Pinpoint the cell where the given text exists, returning its (X, Y) midpoint coordinate. 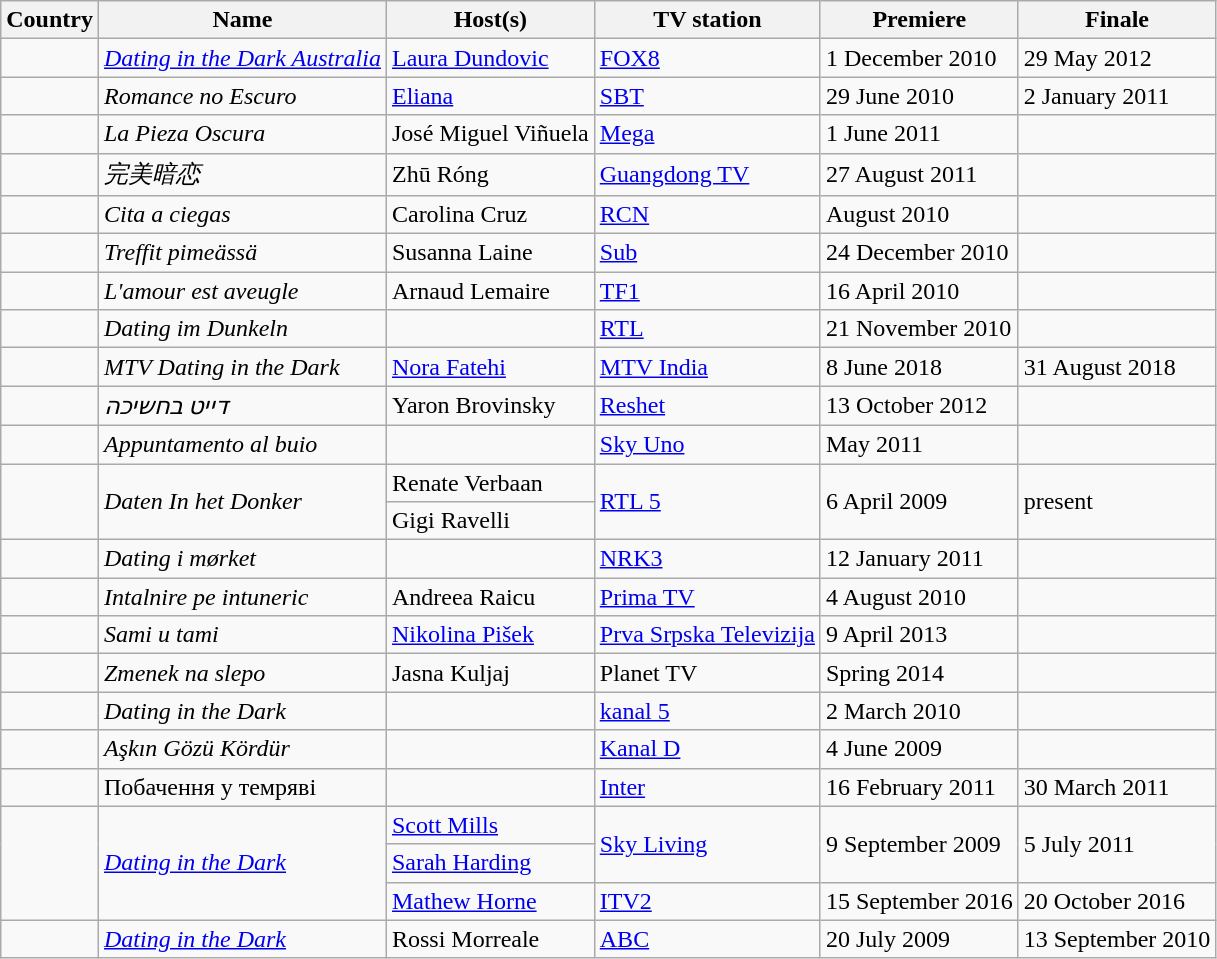
Guangdong TV (707, 174)
5 July 2011 (1117, 844)
Yaron Brovinsky (490, 406)
31 August 2018 (1117, 367)
Nikolina Pišek (490, 635)
完美暗恋 (242, 174)
Sub (707, 253)
RCN (707, 215)
Zhū Róng (490, 174)
Finale (1117, 20)
present (1117, 502)
Sarah Harding (490, 863)
Nora Fatehi (490, 367)
Daten In het Donker (242, 502)
Susanna Laine (490, 253)
27 August 2011 (919, 174)
6 April 2009 (919, 502)
Kanal D (707, 749)
Prva Srpska Televizija (707, 635)
Arnaud Lemaire (490, 291)
12 January 2011 (919, 559)
Carolina Cruz (490, 215)
Prima TV (707, 597)
דייט בחשיכה (242, 406)
Romance no Escuro (242, 96)
Name (242, 20)
José Miguel Viñuela (490, 134)
16 April 2010 (919, 291)
Побачення у темряві (242, 787)
kanal 5 (707, 711)
2 March 2010 (919, 711)
8 June 2018 (919, 367)
Mathew Horne (490, 901)
13 October 2012 (919, 406)
Sami u tami (242, 635)
Treffit pimeässä (242, 253)
29 June 2010 (919, 96)
Planet TV (707, 673)
Gigi Ravelli (490, 521)
Jasna Kuljaj (490, 673)
Intalnire pe intuneric (242, 597)
4 June 2009 (919, 749)
RTL 5 (707, 502)
NRK3 (707, 559)
L'amour est aveugle (242, 291)
Dating im Dunkeln (242, 329)
Premiere (919, 20)
Zmenek na slepo (242, 673)
Scott Mills (490, 825)
16 February 2011 (919, 787)
1 June 2011 (919, 134)
4 August 2010 (919, 597)
9 April 2013 (919, 635)
Dating in the Dark Australia (242, 58)
Rossi Morreale (490, 939)
21 November 2010 (919, 329)
MTV Dating in the Dark (242, 367)
Renate Verbaan (490, 483)
Cita a ciegas (242, 215)
Spring 2014 (919, 673)
MTV India (707, 367)
Sky Living (707, 844)
ITV2 (707, 901)
Country (50, 20)
La Pieza Oscura (242, 134)
20 October 2016 (1117, 901)
SBT (707, 96)
RTL (707, 329)
TF1 (707, 291)
9 September 2009 (919, 844)
Inter (707, 787)
August 2010 (919, 215)
24 December 2010 (919, 253)
1 December 2010 (919, 58)
FOX8 (707, 58)
20 July 2009 (919, 939)
Aşkın Gözü Kördür (242, 749)
Laura Dundovic (490, 58)
Sky Uno (707, 444)
Host(s) (490, 20)
Dating i mørket (242, 559)
2 January 2011 (1117, 96)
May 2011 (919, 444)
15 September 2016 (919, 901)
Mega (707, 134)
30 March 2011 (1117, 787)
Reshet (707, 406)
13 September 2010 (1117, 939)
ABC (707, 939)
Eliana (490, 96)
TV station (707, 20)
29 May 2012 (1117, 58)
Andreea Raicu (490, 597)
Appuntamento al buio (242, 444)
